Locate the cell with the specified text and output its (x, y) center coordinate. 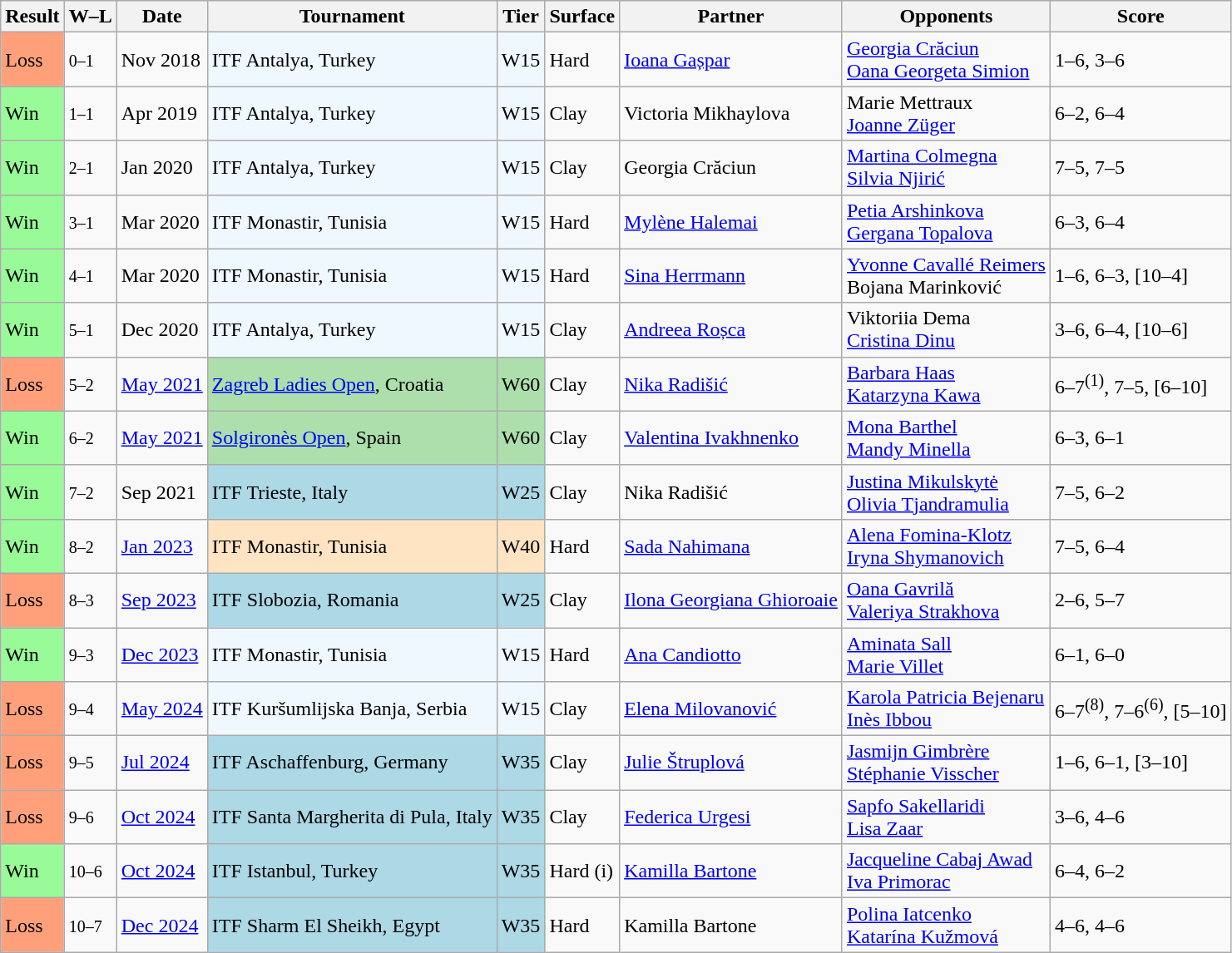
Ana Candiotto (731, 654)
May 2024 (161, 709)
Tier (521, 17)
Aminata Sall Marie Villet (946, 654)
Valentina Ivakhnenko (731, 437)
Sada Nahimana (731, 546)
1–1 (90, 113)
W–L (90, 17)
ITF Istanbul, Turkey (352, 872)
Martina Colmegna Silvia Njirić (946, 168)
Opponents (946, 17)
Jul 2024 (161, 763)
Yvonne Cavallé Reimers Bojana Marinković (946, 276)
Zagreb Ladies Open, Croatia (352, 384)
4–6, 4–6 (1140, 925)
Result (32, 17)
1–6, 6–3, [10–4] (1140, 276)
6–4, 6–2 (1140, 872)
Polina Iatcenko Katarína Kužmová (946, 925)
Hard (i) (582, 872)
6–3, 6–1 (1140, 437)
Alena Fomina-Klotz Iryna Shymanovich (946, 546)
ITF Sharm El Sheikh, Egypt (352, 925)
Oana Gavrilă Valeriya Strakhova (946, 600)
Federica Urgesi (731, 817)
Partner (731, 17)
10–7 (90, 925)
ITF Santa Margherita di Pula, Italy (352, 817)
Dec 2020 (161, 329)
Dec 2023 (161, 654)
9–4 (90, 709)
6–2, 6–4 (1140, 113)
Sapfo Sakellaridi Lisa Zaar (946, 817)
1–6, 3–6 (1140, 60)
5–2 (90, 384)
8–2 (90, 546)
7–5, 7–5 (1140, 168)
Victoria Mikhaylova (731, 113)
Barbara Haas Katarzyna Kawa (946, 384)
5–1 (90, 329)
2–1 (90, 168)
6–1, 6–0 (1140, 654)
Score (1140, 17)
Marie Mettraux Joanne Züger (946, 113)
Mona Barthel Mandy Minella (946, 437)
3–1 (90, 221)
Petia Arshinkova Gergana Topalova (946, 221)
Jan 2020 (161, 168)
Jacqueline Cabaj Awad Iva Primorac (946, 872)
1–6, 6–1, [3–10] (1140, 763)
Tournament (352, 17)
Solgironès Open, Spain (352, 437)
ITF Kuršumlijska Banja, Serbia (352, 709)
Justina Mikulskytė Olivia Tjandramulia (946, 492)
6–7(1), 7–5, [6–10] (1140, 384)
Sep 2023 (161, 600)
Georgia Crăciun Oana Georgeta Simion (946, 60)
Jasmijn Gimbrère Stéphanie Visscher (946, 763)
10–6 (90, 872)
Elena Milovanović (731, 709)
0–1 (90, 60)
Dec 2024 (161, 925)
6–7(8), 7–6(6), [5–10] (1140, 709)
Ioana Gașpar (731, 60)
7–5, 6–2 (1140, 492)
4–1 (90, 276)
7–2 (90, 492)
9–3 (90, 654)
Sina Herrmann (731, 276)
Nov 2018 (161, 60)
6–2 (90, 437)
2–6, 5–7 (1140, 600)
Sep 2021 (161, 492)
9–5 (90, 763)
ITF Trieste, Italy (352, 492)
Surface (582, 17)
Apr 2019 (161, 113)
Ilona Georgiana Ghioroaie (731, 600)
Mylène Halemai (731, 221)
Andreea Roșca (731, 329)
Date (161, 17)
Viktoriia Dema Cristina Dinu (946, 329)
Julie Štruplová (731, 763)
6–3, 6–4 (1140, 221)
ITF Slobozia, Romania (352, 600)
3–6, 6–4, [10–6] (1140, 329)
ITF Aschaffenburg, Germany (352, 763)
9–6 (90, 817)
Jan 2023 (161, 546)
Karola Patricia Bejenaru Inès Ibbou (946, 709)
7–5, 6–4 (1140, 546)
8–3 (90, 600)
Georgia Crăciun (731, 168)
3–6, 4–6 (1140, 817)
W40 (521, 546)
